Extract the (X, Y) coordinate from the center of the cell holding the provided text.  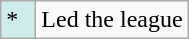
Led the league (112, 20)
* (18, 20)
